Find where the given text appears and provide that cell's center as (X, Y) coordinate. 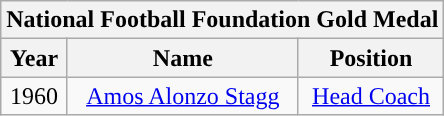
Head Coach (371, 96)
National Football Foundation Gold Medal (222, 20)
Position (371, 58)
Year (34, 58)
Amos Alonzo Stagg (182, 96)
1960 (34, 96)
Name (182, 58)
